Locate the cell with the specified text and output its [X, Y] center coordinate. 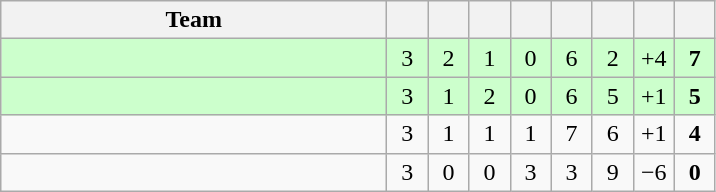
Team [194, 20]
−6 [654, 172]
+4 [654, 58]
4 [694, 134]
9 [612, 172]
